Return the [x, y] coordinate for the center point of the cell that contains the specified text.  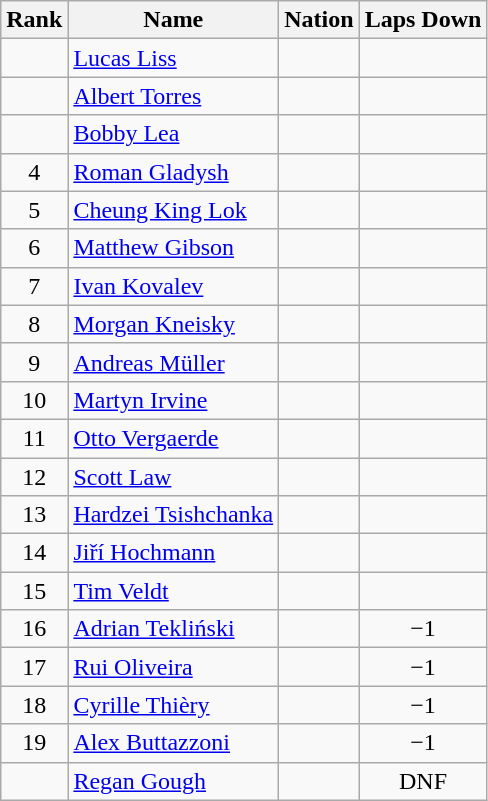
Laps Down [423, 20]
18 [34, 705]
Alex Buttazzoni [174, 743]
11 [34, 438]
9 [34, 362]
6 [34, 248]
Adrian Tekliński [174, 629]
Ivan Kovalev [174, 286]
Regan Gough [174, 781]
13 [34, 515]
8 [34, 324]
Nation [319, 20]
15 [34, 591]
Hardzei Tsishchanka [174, 515]
7 [34, 286]
Lucas Liss [174, 58]
Scott Law [174, 477]
Morgan Kneisky [174, 324]
DNF [423, 781]
Bobby Lea [174, 134]
Rui Oliveira [174, 667]
Tim Veldt [174, 591]
19 [34, 743]
Name [174, 20]
Albert Torres [174, 96]
Cyrille Thièry [174, 705]
Andreas Müller [174, 362]
Roman Gladysh [174, 172]
16 [34, 629]
Matthew Gibson [174, 248]
12 [34, 477]
4 [34, 172]
Jiří Hochmann [174, 553]
Rank [34, 20]
17 [34, 667]
10 [34, 400]
5 [34, 210]
14 [34, 553]
Cheung King Lok [174, 210]
Martyn Irvine [174, 400]
Otto Vergaerde [174, 438]
